Return [X, Y] of the center of cell containing provided text 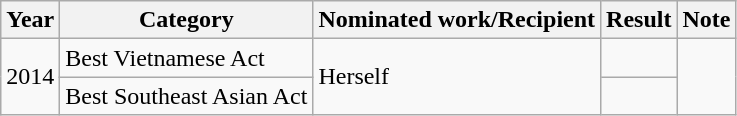
Nominated work/Recipient [457, 20]
Year [30, 20]
Herself [457, 77]
Best Southeast Asian Act [186, 96]
Note [706, 20]
Result [639, 20]
Best Vietnamese Act [186, 58]
Category [186, 20]
2014 [30, 77]
